Return the (x, y) coordinate for the center point of the cell that contains the specified text.  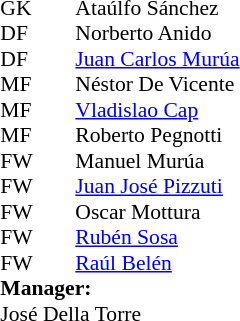
Norberto Anido (157, 33)
Néstor De Vicente (157, 85)
Raúl Belén (157, 263)
Vladislao Cap (157, 110)
Juan José Pizzuti (157, 187)
Roberto Pegnotti (157, 135)
Rubén Sosa (157, 237)
Oscar Mottura (157, 212)
Juan Carlos Murúa (157, 59)
Manager: (120, 289)
Manuel Murúa (157, 161)
